Detect which cell encompasses the target text, then output its (X, Y) center coordinate. 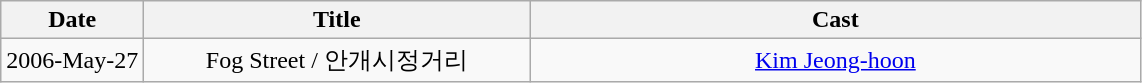
Kim Jeong-hoon (836, 60)
Title (337, 20)
Cast (836, 20)
2006-May-27 (72, 60)
Fog Street / 안개시정거리 (337, 60)
Date (72, 20)
